Provide the [X, Y] coordinate of the cell's center where the given text is located.  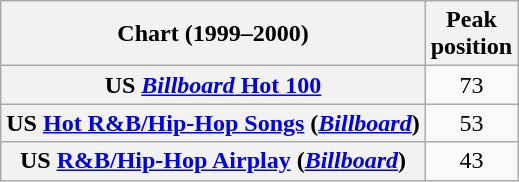
43 [471, 161]
Peakposition [471, 34]
73 [471, 85]
US Hot R&B/Hip-Hop Songs (Billboard) [213, 123]
US Billboard Hot 100 [213, 85]
53 [471, 123]
Chart (1999–2000) [213, 34]
US R&B/Hip-Hop Airplay (Billboard) [213, 161]
